Find where the given text appears and provide that cell's center as [X, Y] coordinate. 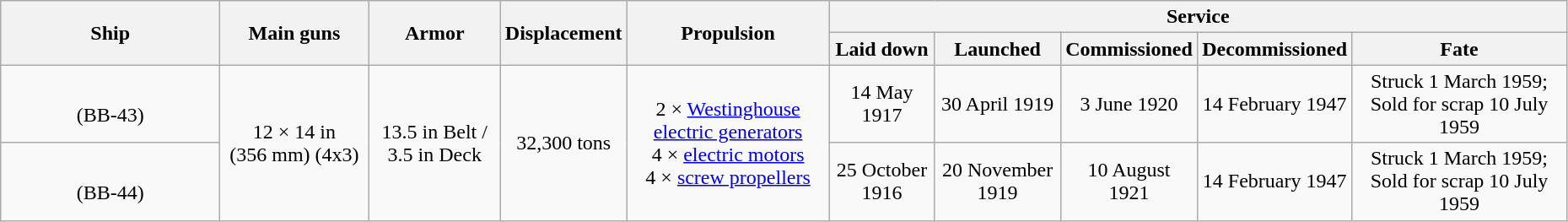
32,300 tons [563, 143]
Ship [110, 33]
20 November 1919 [997, 181]
10 August 1921 [1129, 181]
25 October 1916 [882, 181]
Commissioned [1129, 49]
3 June 1920 [1129, 104]
Propulsion [728, 33]
13.5 in Belt / 3.5 in Deck [434, 143]
Launched [997, 49]
2 × Westinghouse electric generators4 × electric motors4 × screw propellers [728, 143]
14 May 1917 [882, 104]
Laid down [882, 49]
Main guns [295, 33]
Fate [1459, 49]
Displacement [563, 33]
(BB-44) [110, 181]
Decommissioned [1275, 49]
30 April 1919 [997, 104]
Service [1198, 17]
12 × 14 in (356 mm) (4x3) [295, 143]
Armor [434, 33]
(BB-43) [110, 104]
